Return (x, y) of the center of cell containing provided text 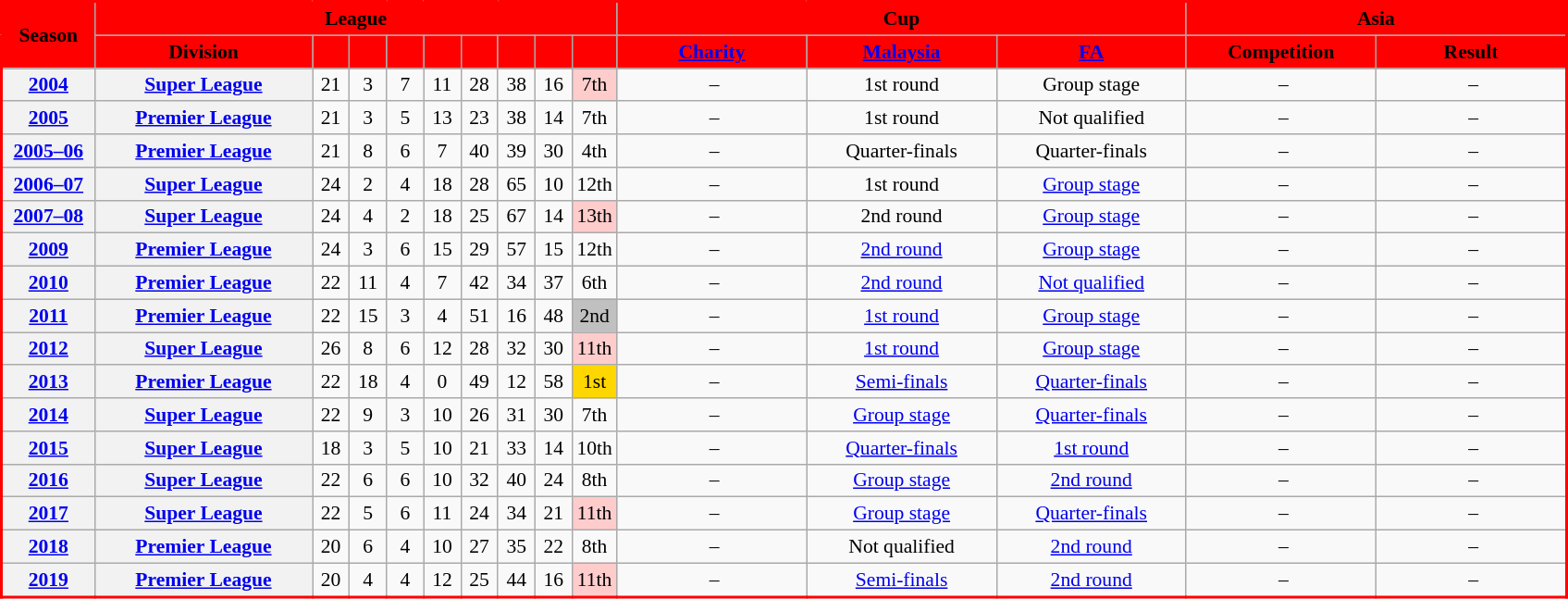
Division (204, 52)
23 (479, 119)
2011 (48, 316)
Cup (901, 19)
31 (516, 415)
9 (368, 415)
67 (516, 217)
51 (479, 316)
10th (594, 448)
29 (479, 250)
Charity (712, 52)
2013 (48, 382)
2018 (48, 547)
33 (516, 448)
2nd (594, 316)
2019 (48, 580)
2005 (48, 119)
Result (1471, 52)
2012 (48, 349)
2005–06 (48, 151)
39 (516, 151)
13 (442, 119)
0 (442, 382)
37 (553, 283)
2016 (48, 480)
Season (48, 35)
1st (594, 382)
2017 (48, 514)
League (355, 19)
Malaysia (901, 52)
2006–07 (48, 184)
2004 (48, 85)
2009 (48, 250)
44 (516, 580)
FA (1092, 52)
6th (594, 283)
Competition (1280, 52)
57 (516, 250)
42 (479, 283)
65 (516, 184)
Asia (1377, 19)
2010 (48, 283)
35 (516, 547)
2007–08 (48, 217)
27 (479, 547)
2014 (48, 415)
49 (479, 382)
13th (594, 217)
4th (594, 151)
48 (553, 316)
2015 (48, 448)
58 (553, 382)
